Extract the [x, y] coordinate from the center of the cell holding the provided text.  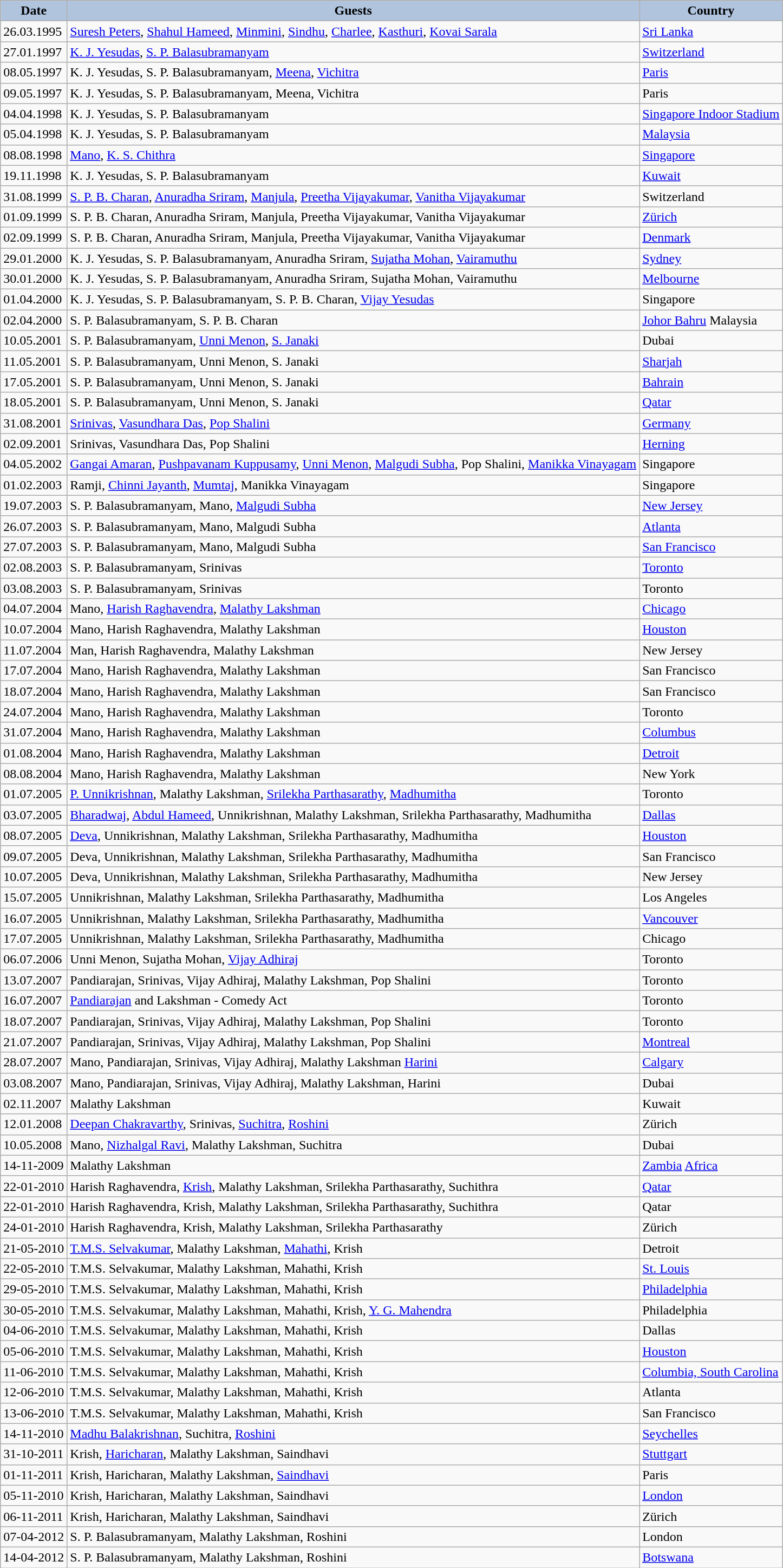
11.07.2004 [34, 650]
Germany [711, 423]
P. Unnikrishnan, Malathy Lakshman, Srilekha Parthasarathy, Madhumitha [353, 794]
26.03.1995 [34, 31]
Melbourne [711, 279]
02.09.1999 [34, 237]
21-05-2010 [34, 1248]
12.01.2008 [34, 1124]
27.01.1997 [34, 52]
30-05-2010 [34, 1310]
04.07.2004 [34, 609]
Unni Menon, Sujatha Mohan, Vijay Adhiraj [353, 960]
18.07.2004 [34, 691]
21.07.2007 [34, 1042]
06-11-2011 [34, 1516]
01-11-2011 [34, 1475]
05.04.1998 [34, 134]
Madhu Balakrishnan, Suchitra, Roshini [353, 1434]
04.04.1998 [34, 114]
Columbus [711, 733]
Country [711, 11]
08.07.2005 [34, 835]
18.05.2001 [34, 403]
02.11.2007 [34, 1104]
07-04-2012 [34, 1537]
10.07.2005 [34, 877]
09.05.1997 [34, 93]
Mano, Pandiarajan, Srinivas, Vijay Adhiraj, Malathy Lakshman, Harini [353, 1083]
02.09.2001 [34, 444]
11-06-2010 [34, 1372]
K. J. Yesudas, S. P. Balasubramanyam, S. P. B. Charan, Vijay Yesudas [353, 300]
Man, Harish Raghavendra, Malathy Lakshman [353, 650]
Bahrain [711, 382]
Gangai Amaran, Pushpavanam Kuppusamy, Unni Menon, Malgudi Subha, Pop Shalini, Manikka Vinayagam [353, 464]
13.07.2007 [34, 980]
03.08.2007 [34, 1083]
Stuttgart [711, 1454]
31.08.1999 [34, 196]
10.05.2008 [34, 1145]
Pandiarajan and Lakshman - Comedy Act [353, 1001]
11.05.2001 [34, 361]
30.01.2000 [34, 279]
17.07.2004 [34, 671]
Deepan Chakravarthy, Srinivas, Suchitra, Roshini [353, 1124]
01.08.2004 [34, 753]
Suresh Peters, Shahul Hameed, Minmini, Sindhu, Charlee, Kasthuri, Kovai Sarala [353, 31]
14-04-2012 [34, 1557]
T.M.S. Selvakumar, Malathy Lakshman, Mahathi, Krish, Y. G. Mahendra [353, 1310]
19.11.1998 [34, 176]
Johor Bahru Malaysia [711, 320]
Singapore Indoor Stadium [711, 114]
S. P. Balasubramanyam, S. P. B. Charan [353, 320]
Harish Raghavendra, Krish, Malathy Lakshman, Srilekha Parthasarathy [353, 1227]
02.08.2003 [34, 567]
Montreal [711, 1042]
24.07.2004 [34, 712]
01.02.2003 [34, 485]
St. Louis [711, 1269]
03.08.2003 [34, 588]
13-06-2010 [34, 1413]
Guests [353, 11]
16.07.2007 [34, 1001]
02.04.2000 [34, 320]
Sydney [711, 258]
New York [711, 774]
Seychelles [711, 1434]
Columbia, South Carolina [711, 1372]
Calgary [711, 1062]
Ramji, Chinni Jayanth, Mumtaj, Manikka Vinayagam [353, 485]
Herning [711, 444]
29.01.2000 [34, 258]
05-06-2010 [34, 1351]
01.07.2005 [34, 794]
04-06-2010 [34, 1331]
08.08.1998 [34, 155]
18.07.2007 [34, 1021]
03.07.2005 [34, 815]
31.08.2001 [34, 423]
17.07.2005 [34, 939]
31-10-2011 [34, 1454]
Zambia Africa [711, 1165]
05-11-2010 [34, 1495]
14-11-2010 [34, 1434]
14-11-2009 [34, 1165]
Botswana [711, 1557]
24-01-2010 [34, 1227]
Vancouver [711, 918]
Mano, K. S. Chithra [353, 155]
01.04.2000 [34, 300]
22-05-2010 [34, 1269]
01.09.1999 [34, 217]
17.05.2001 [34, 382]
Sharjah [711, 361]
10.07.2004 [34, 630]
19.07.2003 [34, 506]
29-05-2010 [34, 1290]
Malaysia [711, 134]
Date [34, 11]
15.07.2005 [34, 897]
Mano, Pandiarajan, Srinivas, Vijay Adhiraj, Malathy Lakshman Harini [353, 1062]
09.07.2005 [34, 856]
Los Angeles [711, 897]
08.05.1997 [34, 73]
26.07.2003 [34, 526]
Bharadwaj, Abdul Hameed, Unnikrishnan, Malathy Lakshman, Srilekha Parthasarathy, Madhumitha [353, 815]
08.08.2004 [34, 774]
04.05.2002 [34, 464]
Denmark [711, 237]
Mano, Nizhalgal Ravi, Malathy Lakshman, Suchitra [353, 1145]
28.07.2007 [34, 1062]
27.07.2003 [34, 547]
12-06-2010 [34, 1392]
06.07.2006 [34, 960]
Sri Lanka [711, 31]
10.05.2001 [34, 341]
31.07.2004 [34, 733]
16.07.2005 [34, 918]
